Output the [X, Y] coordinate of the center of the cell containing the given text.  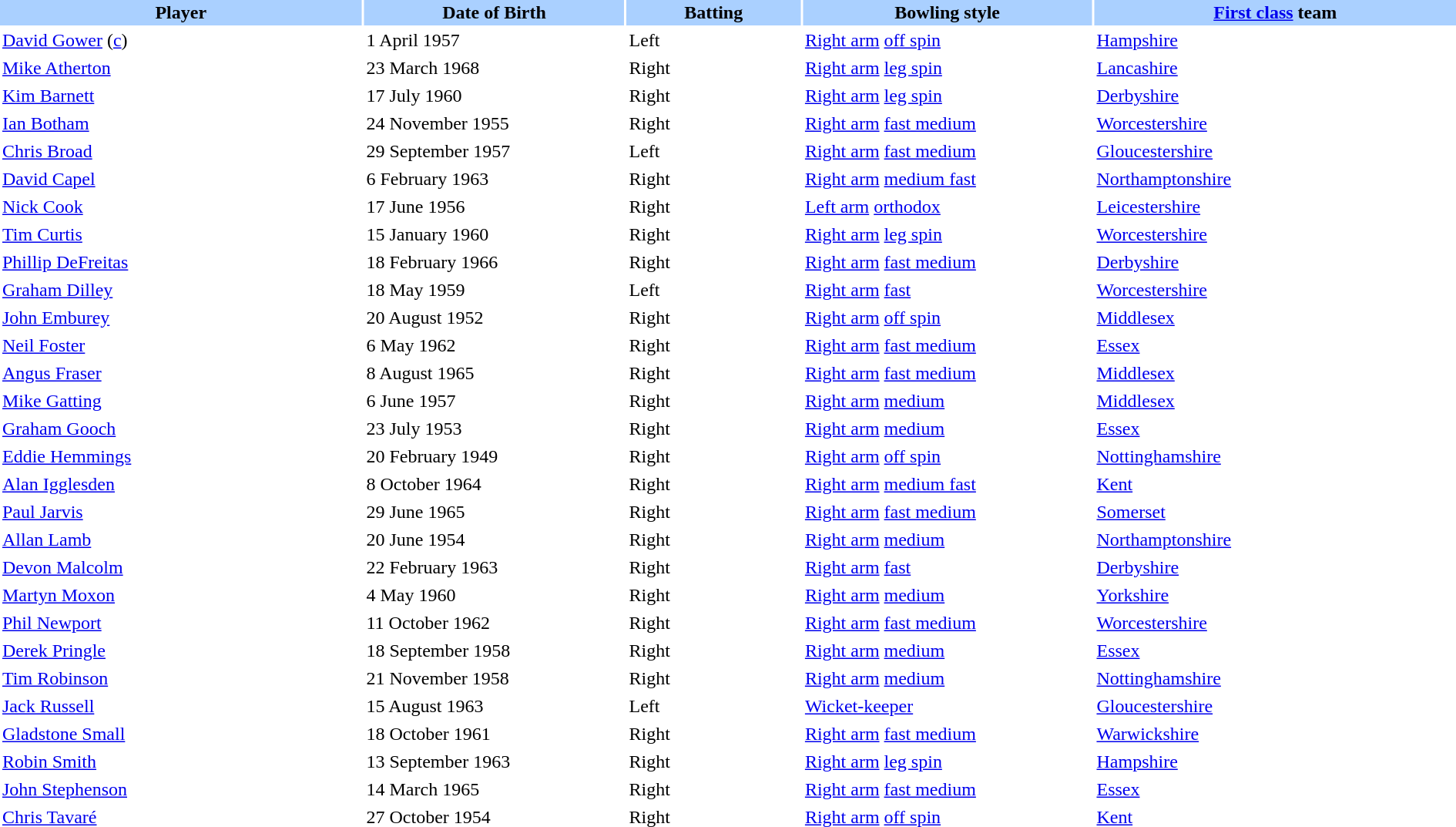
23 March 1968 [494, 68]
Alan Igglesden [181, 484]
15 January 1960 [494, 234]
Batting [713, 12]
13 September 1963 [494, 761]
John Stephenson [181, 789]
24 November 1955 [494, 123]
18 February 1966 [494, 262]
Graham Gooch [181, 429]
Nick Cook [181, 207]
17 June 1956 [494, 207]
Allan Lamb [181, 540]
Phil Newport [181, 623]
29 September 1957 [494, 151]
Player [181, 12]
Jack Russell [181, 706]
Leicestershire [1275, 207]
Martyn Moxon [181, 595]
Wicket-keeper [948, 706]
Eddie Hemmings [181, 456]
29 June 1965 [494, 512]
Derek Pringle [181, 651]
15 August 1963 [494, 706]
6 May 1962 [494, 345]
First class team [1275, 12]
Kim Barnett [181, 96]
Gladstone Small [181, 734]
Bowling style [948, 12]
6 June 1957 [494, 401]
22 February 1963 [494, 567]
Tim Robinson [181, 678]
20 February 1949 [494, 456]
1 April 1957 [494, 40]
20 August 1952 [494, 318]
21 November 1958 [494, 678]
18 October 1961 [494, 734]
David Gower (c) [181, 40]
Chris Broad [181, 151]
Phillip DeFreitas [181, 262]
Graham Dilley [181, 290]
6 February 1963 [494, 179]
Mike Atherton [181, 68]
Paul Jarvis [181, 512]
4 May 1960 [494, 595]
Kent [1275, 484]
18 May 1959 [494, 290]
Date of Birth [494, 12]
11 October 1962 [494, 623]
Neil Foster [181, 345]
Somerset [1275, 512]
Robin Smith [181, 761]
23 July 1953 [494, 429]
Lancashire [1275, 68]
David Capel [181, 179]
Ian Botham [181, 123]
20 June 1954 [494, 540]
17 July 1960 [494, 96]
18 September 1958 [494, 651]
14 March 1965 [494, 789]
8 October 1964 [494, 484]
Mike Gatting [181, 401]
Warwickshire [1275, 734]
Tim Curtis [181, 234]
Devon Malcolm [181, 567]
8 August 1965 [494, 373]
Angus Fraser [181, 373]
Yorkshire [1275, 595]
John Emburey [181, 318]
Left arm orthodox [948, 207]
